Scan for the cell matching the given text and deliver its [x, y] coordinate at center. 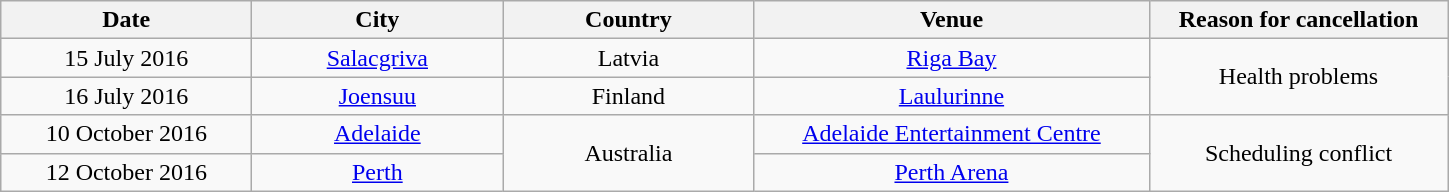
Adelaide [378, 134]
Joensuu [378, 96]
Date [126, 20]
Riga Bay [952, 58]
Scheduling conflict [1298, 153]
Country [628, 20]
12 October 2016 [126, 172]
Salacgriva [378, 58]
Adelaide Entertainment Centre [952, 134]
Reason for cancellation [1298, 20]
Australia [628, 153]
Finland [628, 96]
Perth Arena [952, 172]
Perth [378, 172]
Latvia [628, 58]
16 July 2016 [126, 96]
City [378, 20]
Venue [952, 20]
Laulurinne [952, 96]
Health problems [1298, 77]
15 July 2016 [126, 58]
10 October 2016 [126, 134]
